Find where the given text appears and provide that cell's center as (x, y) coordinate. 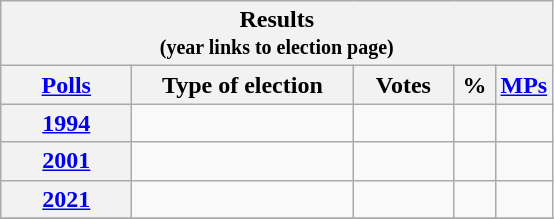
Results(year links to election page) (277, 34)
MPs (524, 85)
2021 (66, 199)
Type of election (242, 85)
1994 (66, 123)
2001 (66, 161)
Votes (404, 85)
% (474, 85)
Polls (66, 85)
